From the cell containing the given text, extract its center point as [x, y] coordinate. 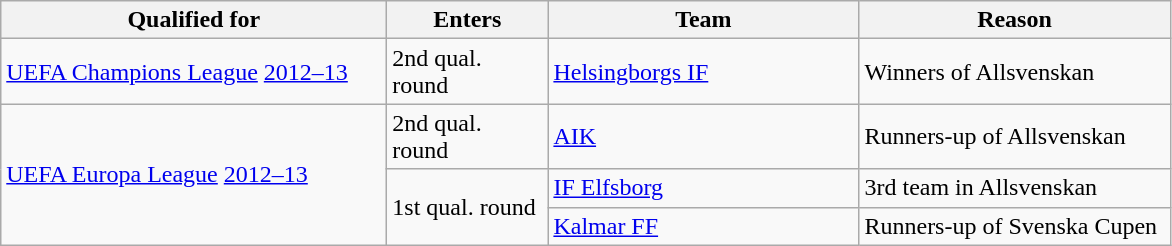
1st qual. round [468, 207]
Runners-up of Svenska Cupen [1014, 226]
3rd team in Allsvenskan [1014, 188]
Helsingborgs IF [704, 72]
Qualified for [194, 20]
Team [704, 20]
Reason [1014, 20]
IF Elfsborg [704, 188]
AIK [704, 136]
UEFA Champions League 2012–13 [194, 72]
Runners-up of Allsvenskan [1014, 136]
Enters [468, 20]
UEFA Europa League 2012–13 [194, 174]
Kalmar FF [704, 226]
Winners of Allsvenskan [1014, 72]
